For the text-containing cell, return its midpoint in [x, y] coordinate format. 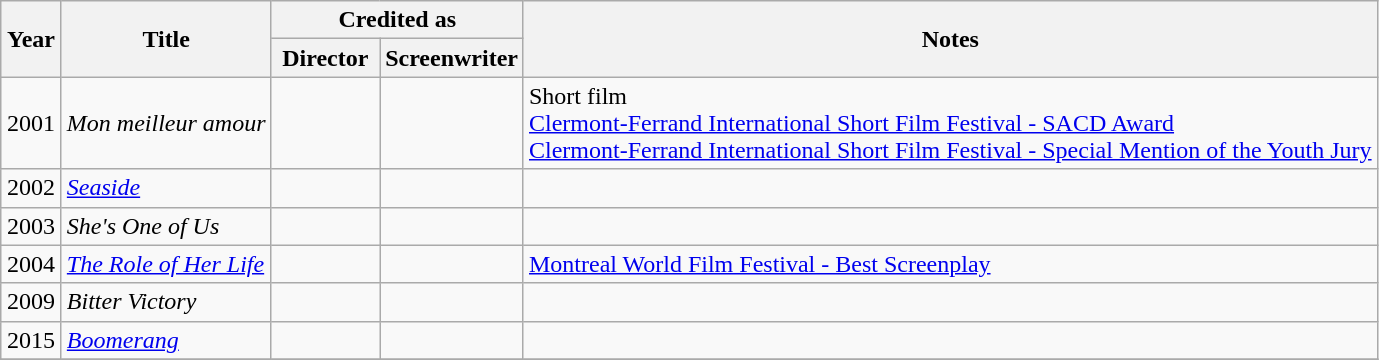
Screenwriter [452, 58]
Notes [950, 39]
2001 [32, 123]
Credited as [397, 20]
Mon meilleur amour [166, 123]
Year [32, 39]
2004 [32, 264]
2002 [32, 188]
The Role of Her Life [166, 264]
Bitter Victory [166, 302]
2015 [32, 340]
Director [326, 58]
Boomerang [166, 340]
Title [166, 39]
She's One of Us [166, 226]
Seaside [166, 188]
Montreal World Film Festival - Best Screenplay [950, 264]
2003 [32, 226]
2009 [32, 302]
